Scan for the cell matching the given text and deliver its [x, y] coordinate at center. 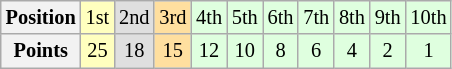
9th [388, 17]
3rd [172, 17]
Position [41, 17]
25 [98, 51]
1 [429, 51]
12 [209, 51]
2nd [134, 17]
7th [316, 17]
1st [98, 17]
5th [245, 17]
8th [352, 17]
2 [388, 51]
8 [281, 51]
18 [134, 51]
4th [209, 17]
6 [316, 51]
4 [352, 51]
6th [281, 17]
10 [245, 51]
Points [41, 51]
10th [429, 17]
15 [172, 51]
